Extract the (X, Y) coordinate from the center of the cell holding the provided text.  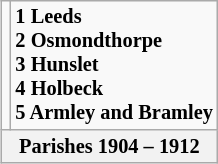
1 Leeds 2 Osmondthorpe 3 Hunslet 4 Holbeck 5 Armley and Bramley (114, 65)
Parishes 1904 – 1912 (110, 147)
